Return [X, Y] of the center of cell containing provided text 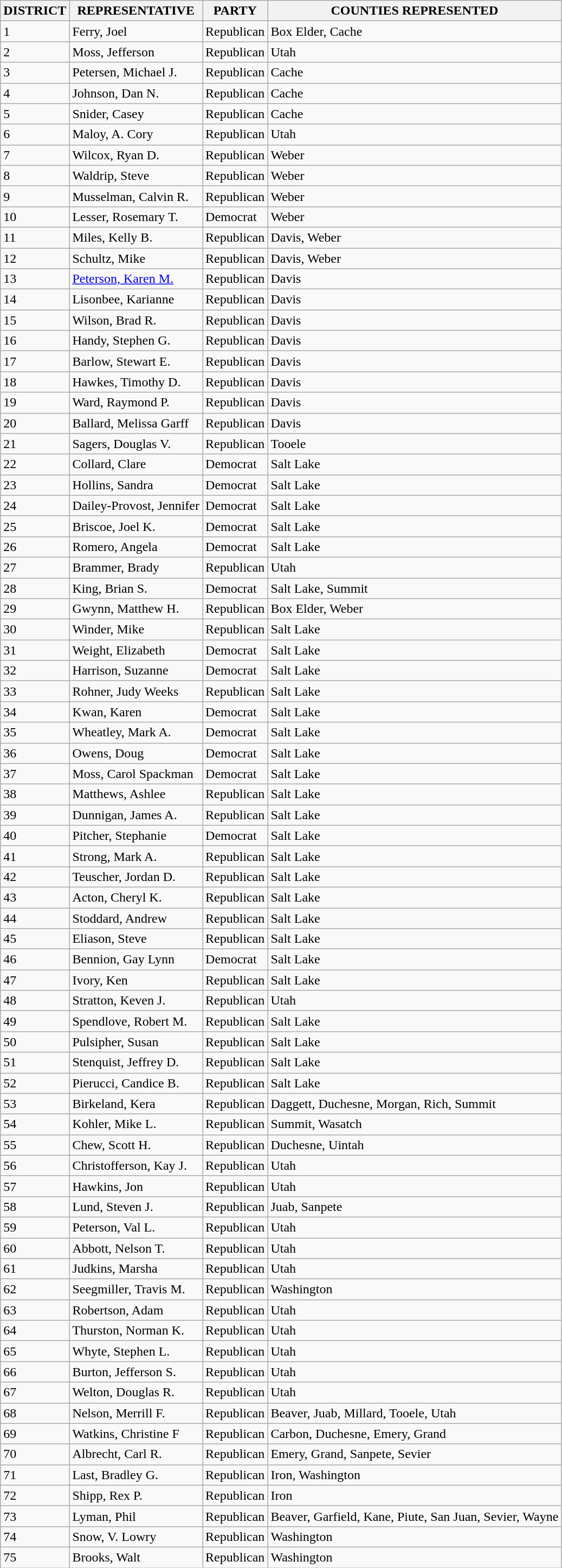
Juab, Sanpete [415, 1207]
Whyte, Stephen L. [136, 1351]
Johnson, Dan N. [136, 93]
Welton, Douglas R. [136, 1392]
61 [35, 1269]
Dunnigan, James A. [136, 815]
25 [35, 526]
Spendlove, Robert M. [136, 1021]
Musselman, Calvin R. [136, 196]
Winder, Mike [136, 630]
22 [35, 464]
Romero, Angela [136, 547]
54 [35, 1124]
Robertson, Adam [136, 1310]
63 [35, 1310]
71 [35, 1475]
Beaver, Juab, Millard, Tooele, Utah [415, 1413]
Wilcox, Ryan D. [136, 155]
Lyman, Phil [136, 1516]
53 [35, 1104]
Moss, Carol Spackman [136, 774]
Lund, Steven J. [136, 1207]
73 [35, 1516]
Daggett, Duchesne, Morgan, Rich, Summit [415, 1104]
23 [35, 485]
Schultz, Mike [136, 258]
35 [35, 733]
28 [35, 588]
Birkeland, Kera [136, 1104]
Barlow, Stewart E. [136, 361]
Teuscher, Jordan D. [136, 877]
47 [35, 980]
Ward, Raymond P. [136, 403]
Wheatley, Mark A. [136, 733]
5 [35, 114]
Box Elder, Cache [415, 31]
42 [35, 877]
4 [35, 93]
12 [35, 258]
Pitcher, Stephanie [136, 835]
PARTY [235, 11]
Hawkes, Timothy D. [136, 382]
Ballard, Melissa Garff [136, 423]
24 [35, 506]
1 [35, 31]
50 [35, 1042]
Matthews, Ashlee [136, 794]
40 [35, 835]
49 [35, 1021]
Sagers, Douglas V. [136, 444]
Wilson, Brad R. [136, 320]
Beaver, Garfield, Kane, Piute, San Juan, Sevier, Wayne [415, 1516]
3 [35, 73]
Pulsipher, Susan [136, 1042]
Lisonbee, Karianne [136, 300]
Iron, Washington [415, 1475]
58 [35, 1207]
Harrison, Suzanne [136, 671]
44 [35, 918]
Snider, Casey [136, 114]
Brammer, Brady [136, 567]
31 [35, 650]
Rohner, Judy Weeks [136, 691]
Judkins, Marsha [136, 1269]
21 [35, 444]
Hawkins, Jon [136, 1186]
39 [35, 815]
Snow, V. Lowry [136, 1537]
9 [35, 196]
Seegmiller, Travis M. [136, 1290]
34 [35, 712]
Iron [415, 1495]
Petersen, Michael J. [136, 73]
Last, Bradley G. [136, 1475]
Collard, Clare [136, 464]
74 [35, 1537]
Salt Lake, Summit [415, 588]
46 [35, 960]
66 [35, 1372]
38 [35, 794]
Lesser, Rosemary T. [136, 217]
Stenquist, Jeffrey D. [136, 1062]
Weight, Elizabeth [136, 650]
2 [35, 52]
52 [35, 1083]
15 [35, 320]
Dailey-Provost, Jennifer [136, 506]
17 [35, 361]
Stratton, Keven J. [136, 1001]
Albrecht, Carl R. [136, 1454]
Kwan, Karen [136, 712]
Shipp, Rex P. [136, 1495]
REPRESENTATIVE [136, 11]
Hollins, Sandra [136, 485]
29 [35, 609]
Chew, Scott H. [136, 1145]
20 [35, 423]
Bennion, Gay Lynn [136, 960]
Abbott, Nelson T. [136, 1248]
33 [35, 691]
Moss, Jefferson [136, 52]
62 [35, 1290]
75 [35, 1557]
16 [35, 341]
14 [35, 300]
60 [35, 1248]
Stoddard, Andrew [136, 918]
51 [35, 1062]
Emery, Grand, Sanpete, Sevier [415, 1454]
Tooele [415, 444]
19 [35, 403]
18 [35, 382]
King, Brian S. [136, 588]
Ferry, Joel [136, 31]
57 [35, 1186]
Peterson, Karen M. [136, 279]
Acton, Cheryl K. [136, 897]
41 [35, 856]
Peterson, Val L. [136, 1227]
Maloy, A. Cory [136, 134]
6 [35, 134]
Handy, Stephen G. [136, 341]
45 [35, 939]
59 [35, 1227]
Pierucci, Candice B. [136, 1083]
26 [35, 547]
Brooks, Walt [136, 1557]
27 [35, 567]
Waldrip, Steve [136, 176]
64 [35, 1331]
Strong, Mark A. [136, 856]
Owens, Doug [136, 753]
13 [35, 279]
69 [35, 1434]
Summit, Wasatch [415, 1124]
70 [35, 1454]
10 [35, 217]
Carbon, Duchesne, Emery, Grand [415, 1434]
Box Elder, Weber [415, 609]
Briscoe, Joel K. [136, 526]
DISTRICT [35, 11]
55 [35, 1145]
72 [35, 1495]
Christofferson, Kay J. [136, 1165]
65 [35, 1351]
30 [35, 630]
Eliason, Steve [136, 939]
11 [35, 237]
36 [35, 753]
32 [35, 671]
Kohler, Mike L. [136, 1124]
Duchesne, Uintah [415, 1145]
Nelson, Merrill F. [136, 1413]
43 [35, 897]
48 [35, 1001]
Burton, Jefferson S. [136, 1372]
Ivory, Ken [136, 980]
Watkins, Christine F [136, 1434]
Thurston, Norman K. [136, 1331]
67 [35, 1392]
7 [35, 155]
8 [35, 176]
Miles, Kelly B. [136, 237]
56 [35, 1165]
Gwynn, Matthew H. [136, 609]
68 [35, 1413]
37 [35, 774]
COUNTIES REPRESENTED [415, 11]
